Return (X, Y) of the center of cell containing provided text 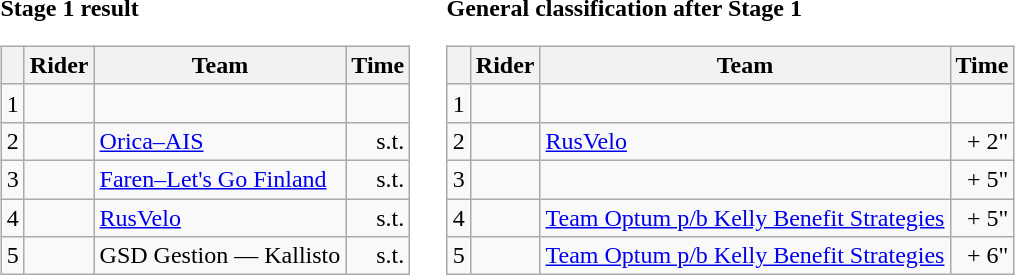
Orica–AIS (220, 141)
+ 2" (982, 141)
GSD Gestion — Kallisto (220, 256)
+ 6" (982, 256)
Faren–Let's Go Finland (220, 179)
